Pinpoint the cell where the given text exists, returning its (x, y) midpoint coordinate. 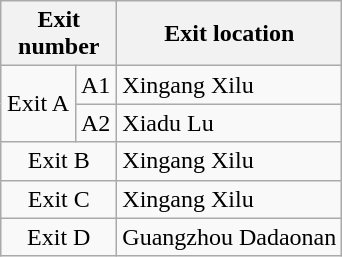
Guangzhou Dadaonan (230, 237)
A1 (96, 85)
Exit B (59, 161)
Exit A (38, 104)
A2 (96, 123)
Exit C (59, 199)
Exit D (59, 237)
Exit location (230, 34)
Xiadu Lu (230, 123)
Exit number (59, 34)
